Extract the (x, y) coordinate from the center of the cell holding the provided text.  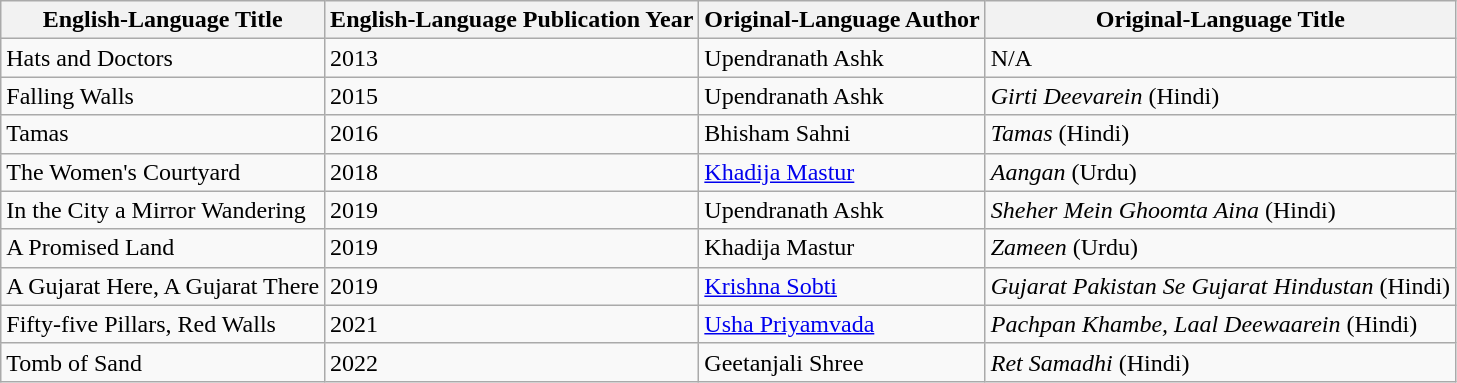
2022 (512, 362)
N/A (1220, 58)
In the City a Mirror Wandering (163, 210)
Hats and Doctors (163, 58)
Ret Samadhi (Hindi) (1220, 362)
English-Language Publication Year (512, 20)
2015 (512, 96)
Aangan (Urdu) (1220, 172)
Original-Language Title (1220, 20)
Krishna Sobti (842, 286)
A Gujarat Here, A Gujarat There (163, 286)
2021 (512, 324)
Tamas (Hindi) (1220, 134)
English-Language Title (163, 20)
Sheher Mein Ghoomta Aina (Hindi) (1220, 210)
Pachpan Khambe, Laal Deewaarein (Hindi) (1220, 324)
Girti Deevarein (Hindi) (1220, 96)
The Women's Courtyard (163, 172)
2018 (512, 172)
A Promised Land (163, 248)
2016 (512, 134)
Geetanjali Shree (842, 362)
Original-Language Author (842, 20)
2013 (512, 58)
Usha Priyamvada (842, 324)
Fifty-five Pillars, Red Walls (163, 324)
Falling Walls (163, 96)
Zameen (Urdu) (1220, 248)
Bhisham Sahni (842, 134)
Tamas (163, 134)
Gujarat Pakistan Se Gujarat Hindustan (Hindi) (1220, 286)
Tomb of Sand (163, 362)
